For the text-containing cell, return its midpoint in [x, y] coordinate format. 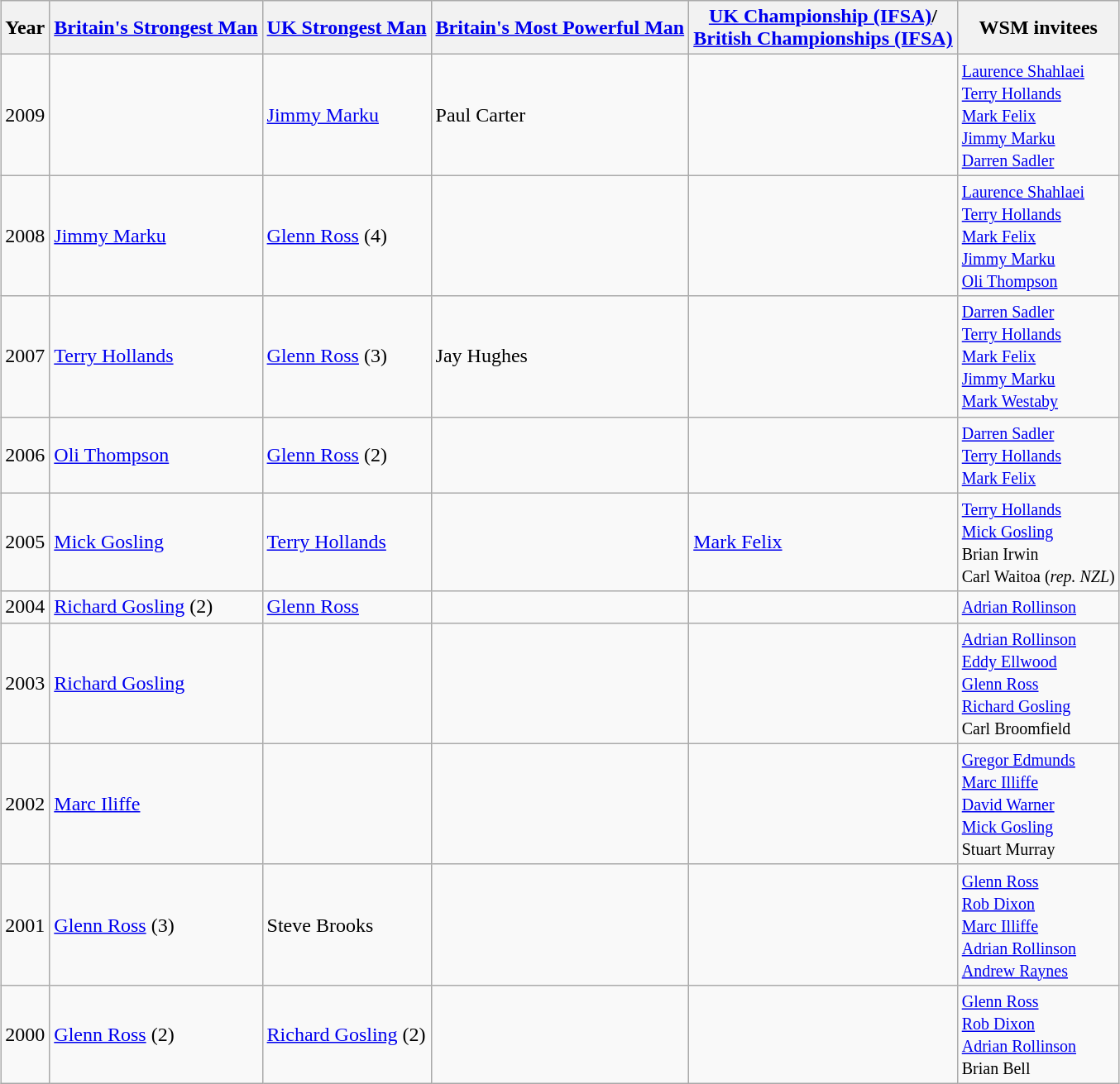
Glenn Ross [347, 607]
Marc Iliffe [156, 804]
UK Strongest Man [347, 28]
2007 [25, 356]
Jay Hughes [560, 356]
Terry HollandsMick GoslingBrian IrwinCarl Waitoa (rep. NZL) [1038, 542]
2005 [25, 542]
Darren SadlerTerry HollandsMark Felix [1038, 455]
2004 [25, 607]
2001 [25, 924]
Laurence ShahlaeiTerry HollandsMark FelixJimmy MarkuOli Thompson [1038, 236]
Mark Felix [823, 542]
2002 [25, 804]
Paul Carter [560, 115]
2008 [25, 236]
Britain's Most Powerful Man [560, 28]
Adrian RollinsonEddy EllwoodGlenn RossRichard GoslingCarl Broomfield [1038, 683]
Darren SadlerTerry HollandsMark FelixJimmy MarkuMark Westaby [1038, 356]
Mick Gosling [156, 542]
2000 [25, 1034]
Glenn RossRob DixonAdrian RollinsonBrian Bell [1038, 1034]
Richard Gosling [156, 683]
UK Championship (IFSA)/British Championships (IFSA) [823, 28]
Glenn Ross (4) [347, 236]
Britain's Strongest Man [156, 28]
Year [25, 28]
Oli Thompson [156, 455]
2003 [25, 683]
Steve Brooks [347, 924]
Adrian Rollinson [1038, 607]
Glenn RossRob DixonMarc IlliffeAdrian RollinsonAndrew Raynes [1038, 924]
2006 [25, 455]
WSM invitees [1038, 28]
Laurence ShahlaeiTerry HollandsMark FelixJimmy MarkuDarren Sadler [1038, 115]
Gregor EdmundsMarc IlliffeDavid WarnerMick GoslingStuart Murray [1038, 804]
2009 [25, 115]
